From the cell containing the given text, extract its center point as [X, Y] coordinate. 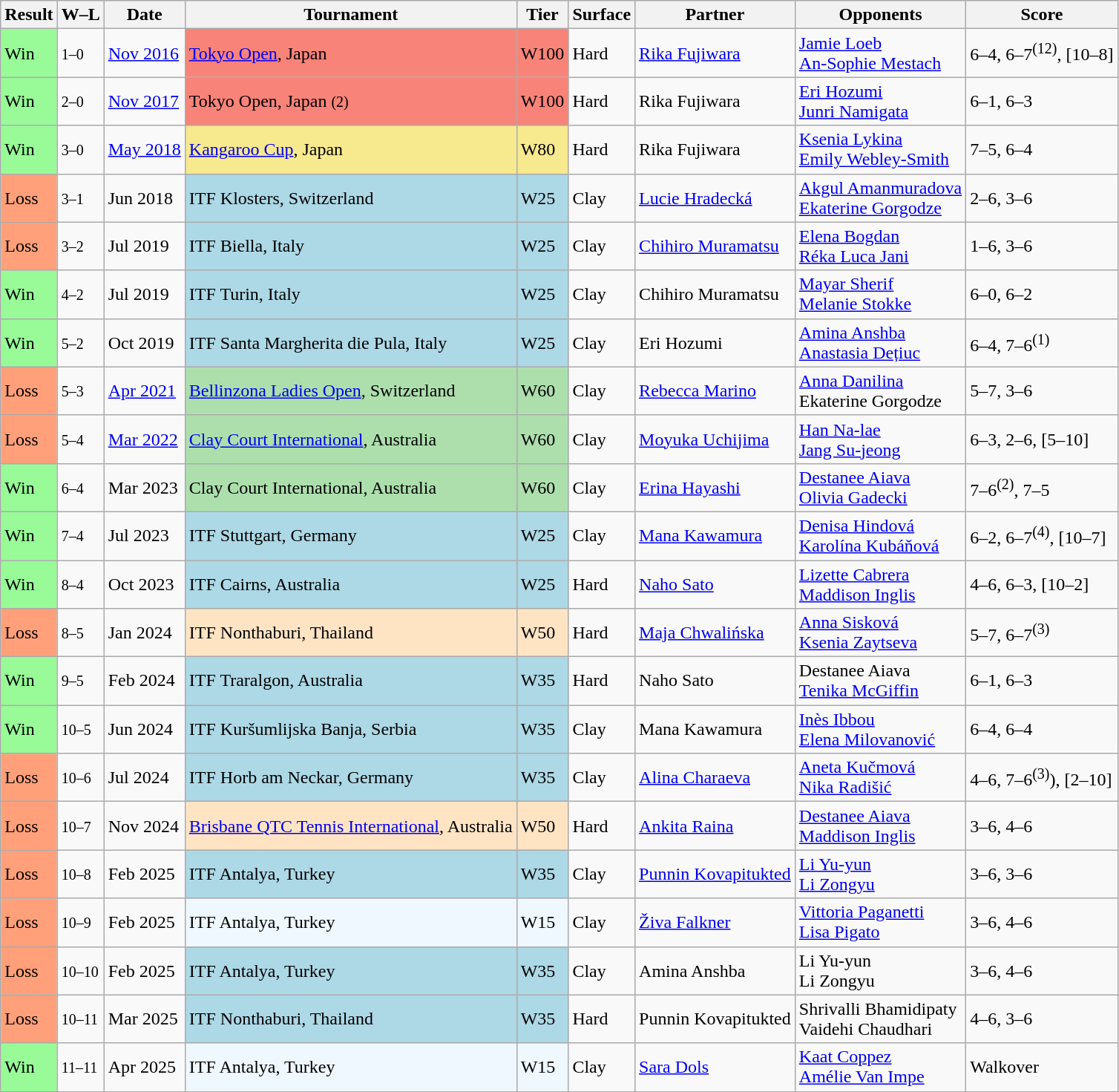
Elena Bogdan Réka Luca Jani [880, 246]
8–4 [80, 583]
4–6, 6–3, [10–2] [1042, 583]
4–2 [80, 294]
ITF Kuršumlijska Banja, Serbia [350, 729]
Živa Falkner [715, 922]
1–0 [80, 53]
ITF Biella, Italy [350, 246]
8–5 [80, 632]
ITF Santa Margherita die Pula, Italy [350, 343]
10–8 [80, 874]
Kaat Coppez Amélie Van Impe [880, 1068]
10–11 [80, 1019]
10–5 [80, 729]
4–6, 7–6(3)), [2–10] [1042, 778]
Jan 2024 [144, 632]
Destanee Aiava Olivia Gadecki [880, 487]
4–6, 3–6 [1042, 1019]
Moyuka Uchijima [715, 439]
7–4 [80, 536]
5–4 [80, 439]
Oct 2023 [144, 583]
3–2 [80, 246]
5–7, 6–7(3) [1042, 632]
Tokyo Open, Japan [350, 53]
Maja Chwalińska [715, 632]
Denisa Hindová Karolína Kubáňová [880, 536]
Amina Anshba Anastasia Dețiuc [880, 343]
Aneta Kučmová Nika Radišić [880, 778]
May 2018 [144, 150]
Brisbane QTC Tennis International, Australia [350, 825]
Jul 2023 [144, 536]
6–4, 6–7(12), [10–8] [1042, 53]
Partner [715, 15]
ITF Traralgon, Australia [350, 681]
Rebecca Marino [715, 390]
Ankita Raina [715, 825]
11–11 [80, 1068]
7–6(2), 7–5 [1042, 487]
10–9 [80, 922]
Destanee Aiava Tenika McGiffin [880, 681]
Nov 2016 [144, 53]
6–4, 7–6(1) [1042, 343]
ITF Stuttgart, Germany [350, 536]
Eri Hozumi [715, 343]
Tournament [350, 15]
Erina Hayashi [715, 487]
Tier [542, 15]
Destanee Aiava Maddison Inglis [880, 825]
Mayar Sherif Melanie Stokke [880, 294]
Date [144, 15]
Feb 2024 [144, 681]
3–0 [80, 150]
ITF Klosters, Switzerland [350, 197]
Mar 2025 [144, 1019]
6–3, 2–6, [5–10] [1042, 439]
6–2, 6–7(4), [10–7] [1042, 536]
Vittoria Paganetti Lisa Pigato [880, 922]
5–3 [80, 390]
9–5 [80, 681]
Apr 2025 [144, 1068]
ITF Cairns, Australia [350, 583]
ITF Turin, Italy [350, 294]
Eri Hozumi Junri Namigata [880, 101]
Tokyo Open, Japan (2) [350, 101]
Oct 2019 [144, 343]
Jun 2018 [144, 197]
Lizette Cabrera Maddison Inglis [880, 583]
Surface [602, 15]
6–0, 6–2 [1042, 294]
Mar 2022 [144, 439]
3–1 [80, 197]
Alina Charaeva [715, 778]
Anna Sisková Ksenia Zaytseva [880, 632]
Bellinzona Ladies Open, Switzerland [350, 390]
Jul 2024 [144, 778]
1–6, 3–6 [1042, 246]
2–0 [80, 101]
Lucie Hradecká [715, 197]
Inès Ibbou Elena Milovanović [880, 729]
Anna Danilina Ekaterine Gorgodze [880, 390]
Jamie Loeb An-Sophie Mestach [880, 53]
5–2 [80, 343]
Akgul Amanmuradova Ekaterine Gorgodze [880, 197]
10–7 [80, 825]
Nov 2017 [144, 101]
Mar 2023 [144, 487]
Jun 2024 [144, 729]
ITF Horb am Neckar, Germany [350, 778]
10–10 [80, 971]
Shrivalli Bhamidipaty Vaidehi Chaudhari [880, 1019]
W–L [80, 15]
Amina Anshba [715, 971]
7–5, 6–4 [1042, 150]
Ksenia Lykina Emily Webley-Smith [880, 150]
Sara Dols [715, 1068]
Han Na-lae Jang Su-jeong [880, 439]
6–4 [80, 487]
W80 [542, 150]
10–6 [80, 778]
6–4, 6–4 [1042, 729]
Walkover [1042, 1068]
Nov 2024 [144, 825]
Result [29, 15]
5–7, 3–6 [1042, 390]
Score [1042, 15]
2–6, 3–6 [1042, 197]
Apr 2021 [144, 390]
Kangaroo Cup, Japan [350, 150]
3–6, 3–6 [1042, 874]
Opponents [880, 15]
